Return [X, Y] of the center of cell containing provided text 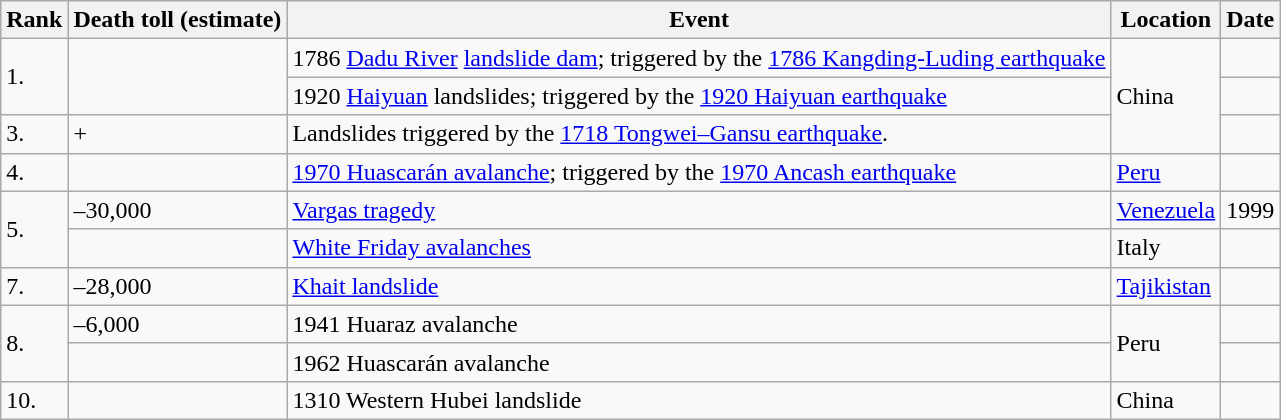
3. [34, 134]
–6,000 [178, 324]
Event [699, 20]
Landslides triggered by the 1718 Tongwei–Gansu earthquake. [699, 134]
1999 [1250, 210]
1962 Huascarán avalanche [699, 362]
Date [1250, 20]
1786 Dadu River landslide dam; triggered by the 1786 Kangding-Luding earthquake [699, 58]
1. [34, 77]
+ [178, 134]
–30,000 [178, 210]
Rank [34, 20]
Vargas tragedy [699, 210]
Location [1166, 20]
–28,000 [178, 286]
1941 Huaraz avalanche [699, 324]
Khait landslide [699, 286]
Venezuela [1166, 210]
8. [34, 343]
5. [34, 229]
7. [34, 286]
1310 Western Hubei landslide [699, 400]
White Friday avalanches [699, 248]
1970 Huascarán avalanche; triggered by the 1970 Ancash earthquake [699, 172]
Tajikistan [1166, 286]
Italy [1166, 248]
Death toll (estimate) [178, 20]
10. [34, 400]
4. [34, 172]
1920 Haiyuan landslides; triggered by the 1920 Haiyuan earthquake [699, 96]
